Locate the cell with the specified text and output its [x, y] center coordinate. 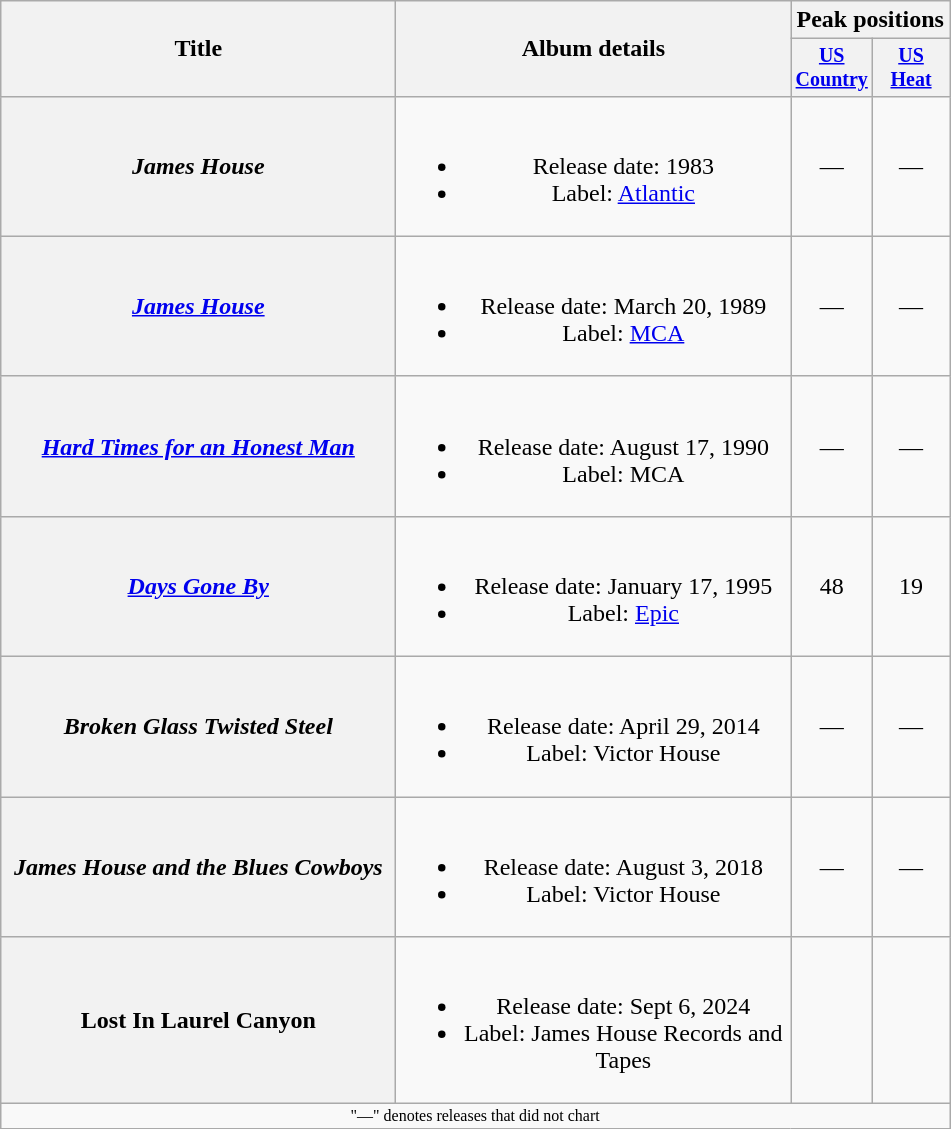
"—" denotes releases that did not chart [476, 1116]
Title [198, 49]
James House and the Blues Cowboys [198, 867]
19 [912, 586]
Release date: August 17, 1990Label: MCA [594, 446]
Days Gone By [198, 586]
Release date: April 29, 2014Label: Victor House [594, 727]
Release date: January 17, 1995Label: Epic [594, 586]
Lost In Laurel Canyon [198, 1020]
US Country [832, 68]
Album details [594, 49]
Hard Times for an Honest Man [198, 446]
Peak positions [870, 20]
Release date: August 3, 2018Label: Victor House [594, 867]
US Heat [912, 68]
Broken Glass Twisted Steel [198, 727]
Release date: Sept 6, 2024Label: James House Records and Tapes [594, 1020]
Release date: March 20, 1989Label: MCA [594, 306]
Release date: 1983Label: Atlantic [594, 166]
48 [832, 586]
